Locate the cell with the specified text and output its (x, y) center coordinate. 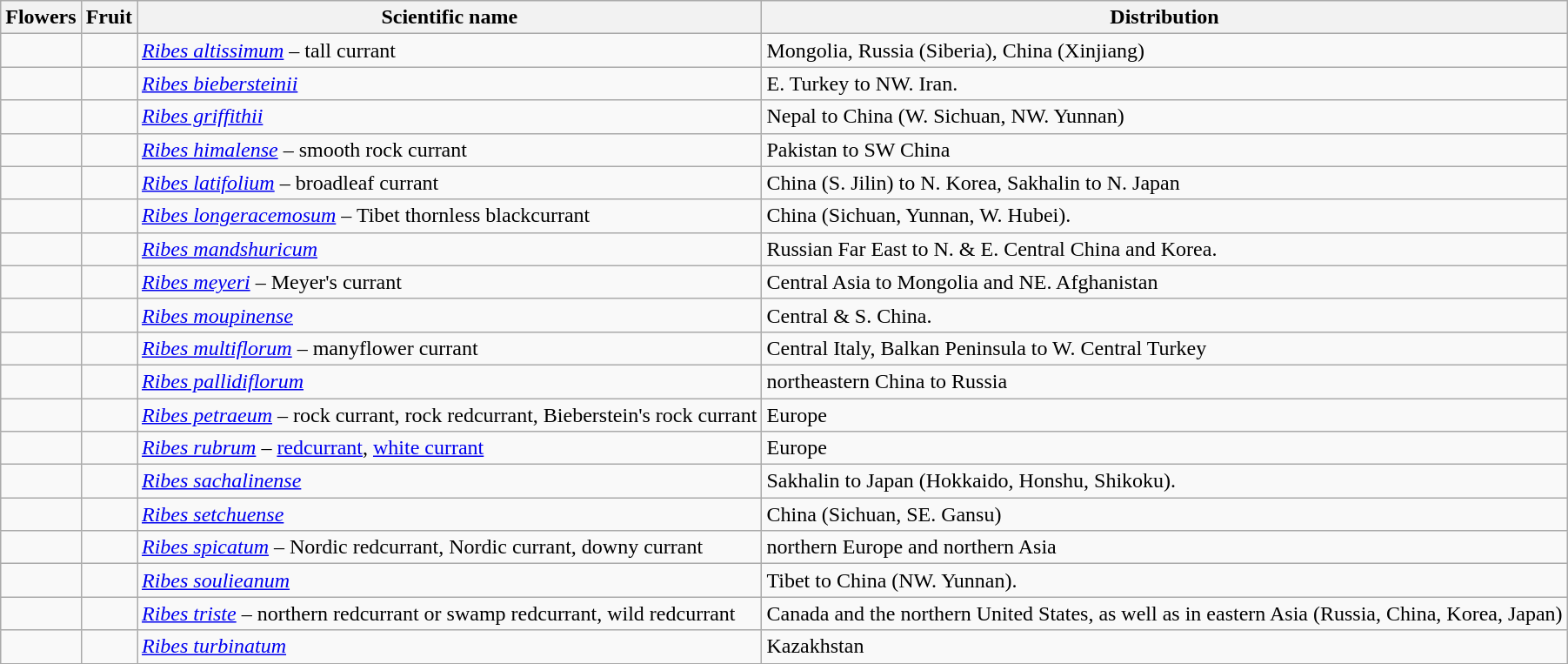
Flowers (41, 17)
Ribes latifolium – broadleaf currant (450, 183)
Mongolia, Russia (Siberia), China (Xinjiang) (1164, 50)
Ribes griffithii (450, 117)
Ribes meyeri – Meyer's currant (450, 282)
Ribes sachalinense (450, 481)
Ribes rubrum – redcurrant, white currant (450, 448)
Ribes moupinense (450, 315)
Central & S. China. (1164, 315)
Ribes himalense – smooth rock currant (450, 150)
Ribes multiflorum – manyflower currant (450, 348)
Ribes altissimum – tall currant (450, 50)
northern Europe and northern Asia (1164, 547)
Ribes petraeum – rock currant, rock redcurrant, Bieberstein's rock currant (450, 415)
E. Turkey to NW. Iran. (1164, 84)
Ribes spicatum – Nordic redcurrant, Nordic currant, downy currant (450, 547)
northeastern China to Russia (1164, 381)
Russian Far East to N. & E. Central China and Korea. (1164, 249)
Distribution (1164, 17)
Ribes turbinatum (450, 647)
Scientific name (450, 17)
China (Sichuan, Yunnan, W. Hubei). (1164, 216)
Ribes setchuense (450, 514)
Kazakhstan (1164, 647)
Ribes mandshuricum (450, 249)
Canada and the northern United States, as well as in eastern Asia (Russia, China, Korea, Japan) (1164, 614)
Central Italy, Balkan Peninsula to W. Central Turkey (1164, 348)
Ribes pallidiflorum (450, 381)
China (S. Jilin) to N. Korea, Sakhalin to N. Japan (1164, 183)
Pakistan to SW China (1164, 150)
Sakhalin to Japan (Hokkaido, Honshu, Shikoku). (1164, 481)
Ribes triste – northern redcurrant or swamp redcurrant, wild redcurrant (450, 614)
Fruit (109, 17)
Central Asia to Mongolia and NE. Afghanistan (1164, 282)
Ribes longeracemosum – Tibet thornless blackcurrant (450, 216)
Tibet to China (NW. Yunnan). (1164, 580)
Nepal to China (W. Sichuan, NW. Yunnan) (1164, 117)
Ribes biebersteinii (450, 84)
China (Sichuan, SE. Gansu) (1164, 514)
Ribes soulieanum (450, 580)
